Pinpoint the cell where the given text exists, returning its (X, Y) midpoint coordinate. 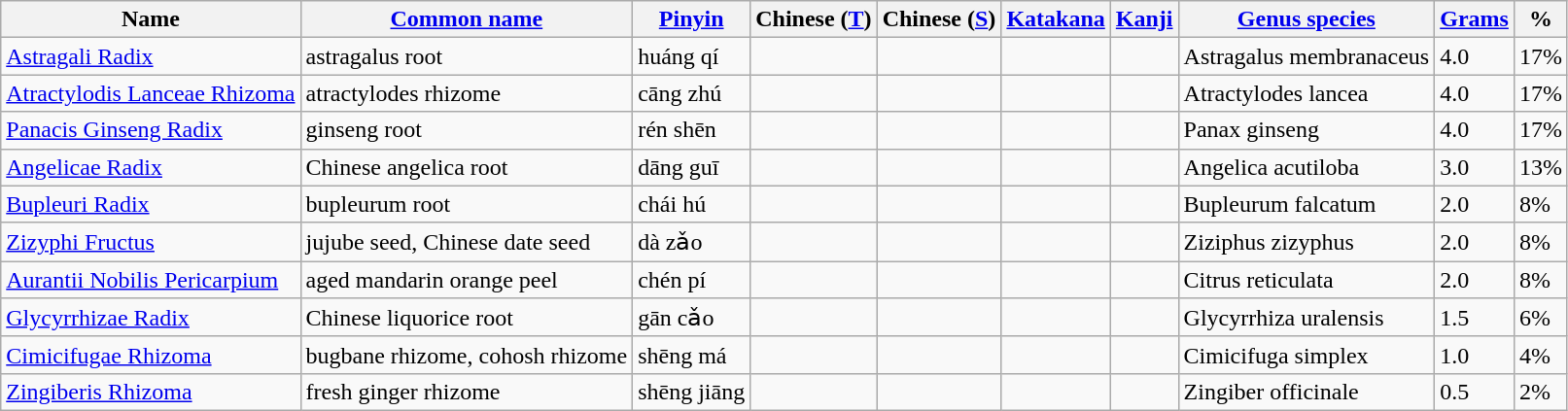
shēng má (692, 355)
aged mandarin orange peel (467, 280)
rén shēn (692, 130)
6% (1540, 318)
Citrus reticulata (1307, 280)
1.5 (1475, 318)
Cimicifugae Rhizoma (151, 355)
chái hú (692, 204)
Pinyin (692, 19)
fresh ginger rhizome (467, 392)
Chinese liquorice root (467, 318)
Cimicifuga simplex (1307, 355)
Angelica acutiloba (1307, 167)
Panacis Ginseng Radix (151, 130)
Bupleurum falcatum (1307, 204)
Atractylodes lancea (1307, 93)
Kanji (1144, 19)
Grams (1475, 19)
Chinese (T) (814, 19)
Ziziphus zizyphus (1307, 242)
Aurantii Nobilis Pericarpium (151, 280)
Panax ginseng (1307, 130)
Zizyphi Fructus (151, 242)
Glycyrrhizae Radix (151, 318)
ginseng root (467, 130)
jujube seed, Chinese date seed (467, 242)
Name (151, 19)
dà zǎo (692, 242)
chén pí (692, 280)
Common name (467, 19)
dāng guī (692, 167)
Chinese angelica root (467, 167)
Zingiber officinale (1307, 392)
0.5 (1475, 392)
astragalus root (467, 56)
Angelicae Radix (151, 167)
gān cǎo (692, 318)
cāng zhú (692, 93)
Genus species (1307, 19)
4% (1540, 355)
bupleurum root (467, 204)
Chinese (S) (939, 19)
Katakana (1056, 19)
shēng jiāng (692, 392)
3.0 (1475, 167)
2% (1540, 392)
Astragalus membranaceus (1307, 56)
atractylodes rhizome (467, 93)
bugbane rhizome, cohosh rhizome (467, 355)
Astragali Radix (151, 56)
huáng qí (692, 56)
Atractylodis Lanceae Rhizoma (151, 93)
1.0 (1475, 355)
13% (1540, 167)
Bupleuri Radix (151, 204)
Glycyrrhiza uralensis (1307, 318)
Zingiberis Rhizoma (151, 392)
% (1540, 19)
